Pinpoint the cell where the given text exists, returning its [x, y] midpoint coordinate. 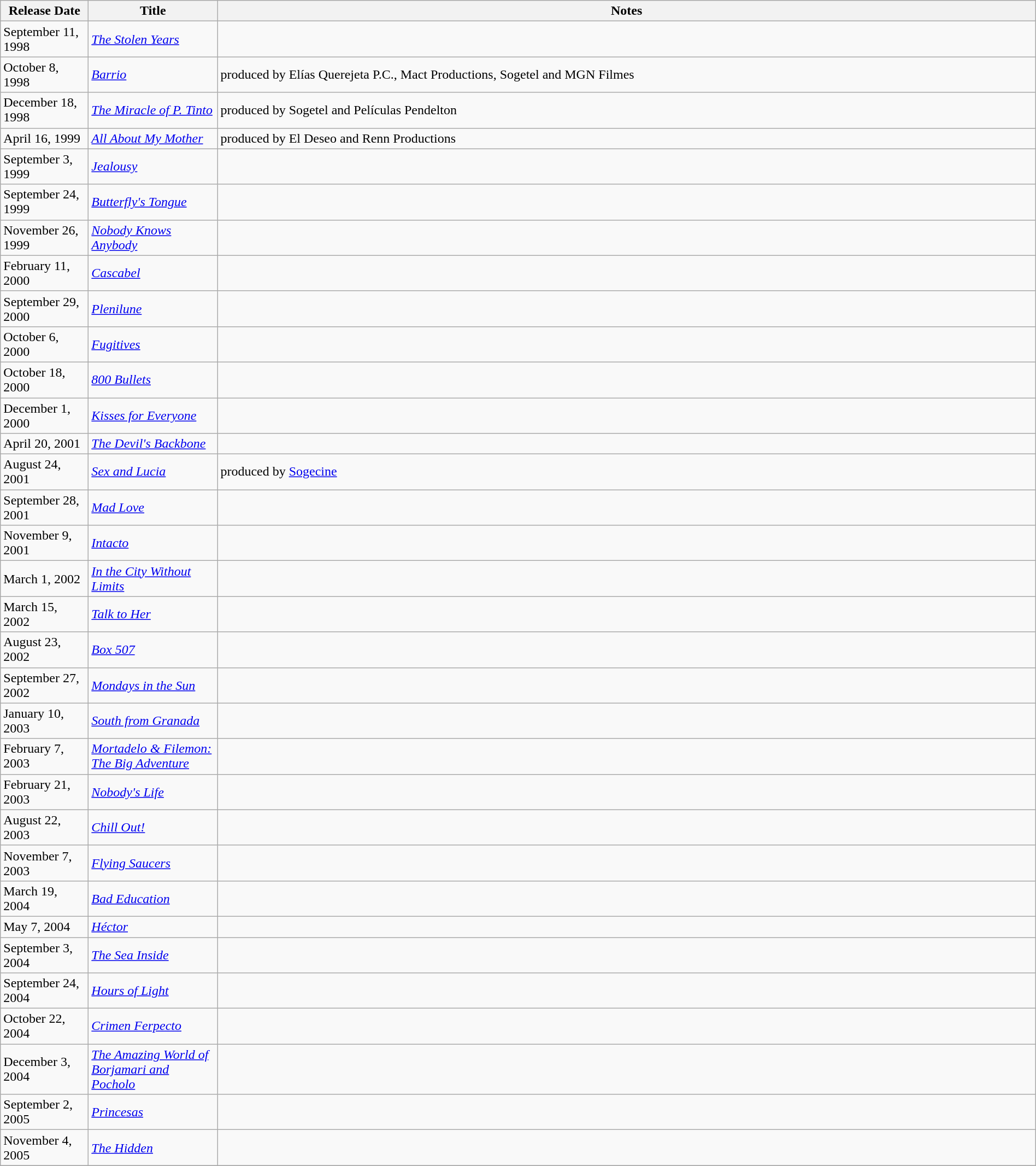
Chill Out! [153, 828]
produced by Sogecine [626, 472]
Barrio [153, 74]
September 28, 2001 [45, 507]
produced by El Deseo and Renn Productions [626, 138]
Kisses for Everyone [153, 415]
Princesas [153, 1112]
Hours of Light [153, 991]
November 9, 2001 [45, 543]
Crimen Ferpecto [153, 1027]
Butterfly's Tongue [153, 202]
May 7, 2004 [45, 927]
Release Date [45, 11]
Héctor [153, 927]
February 11, 2000 [45, 273]
September 29, 2000 [45, 308]
South from Granada [153, 720]
Sex and Lucia [153, 472]
The Devil's Backbone [153, 444]
March 1, 2002 [45, 578]
Cascabel [153, 273]
September 24, 1999 [45, 202]
November 7, 2003 [45, 863]
September 2, 2005 [45, 1112]
Mondays in the Sun [153, 685]
September 24, 2004 [45, 991]
October 6, 2000 [45, 344]
November 26, 1999 [45, 237]
February 7, 2003 [45, 757]
December 3, 2004 [45, 1069]
Talk to Her [153, 614]
December 18, 1998 [45, 110]
September 11, 1998 [45, 39]
December 1, 2000 [45, 415]
January 10, 2003 [45, 720]
October 22, 2004 [45, 1027]
August 22, 2003 [45, 828]
April 16, 1999 [45, 138]
September 3, 1999 [45, 166]
In the City Without Limits [153, 578]
April 20, 2001 [45, 444]
October 8, 1998 [45, 74]
All About My Mother [153, 138]
800 Bullets [153, 379]
The Amazing World of Borjamari and Pocholo [153, 1069]
produced by Elías Querejeta P.C., Mact Productions, Sogetel and MGN Filmes [626, 74]
Flying Saucers [153, 863]
February 21, 2003 [45, 792]
September 27, 2002 [45, 685]
Box 507 [153, 649]
The Hidden [153, 1148]
Notes [626, 11]
Bad Education [153, 899]
Plenilune [153, 308]
The Sea Inside [153, 954]
October 18, 2000 [45, 379]
produced by Sogetel and Películas Pendelton [626, 110]
September 3, 2004 [45, 954]
March 15, 2002 [45, 614]
Nobody Knows Anybody [153, 237]
August 24, 2001 [45, 472]
Jealousy [153, 166]
August 23, 2002 [45, 649]
March 19, 2004 [45, 899]
The Miracle of P. Tinto [153, 110]
Nobody's Life [153, 792]
Fugitives [153, 344]
Mortadelo & Filemon: The Big Adventure [153, 757]
Intacto [153, 543]
Mad Love [153, 507]
The Stolen Years [153, 39]
Title [153, 11]
November 4, 2005 [45, 1148]
